Provide the (X, Y) coordinate of the cell's center where the given text is located.  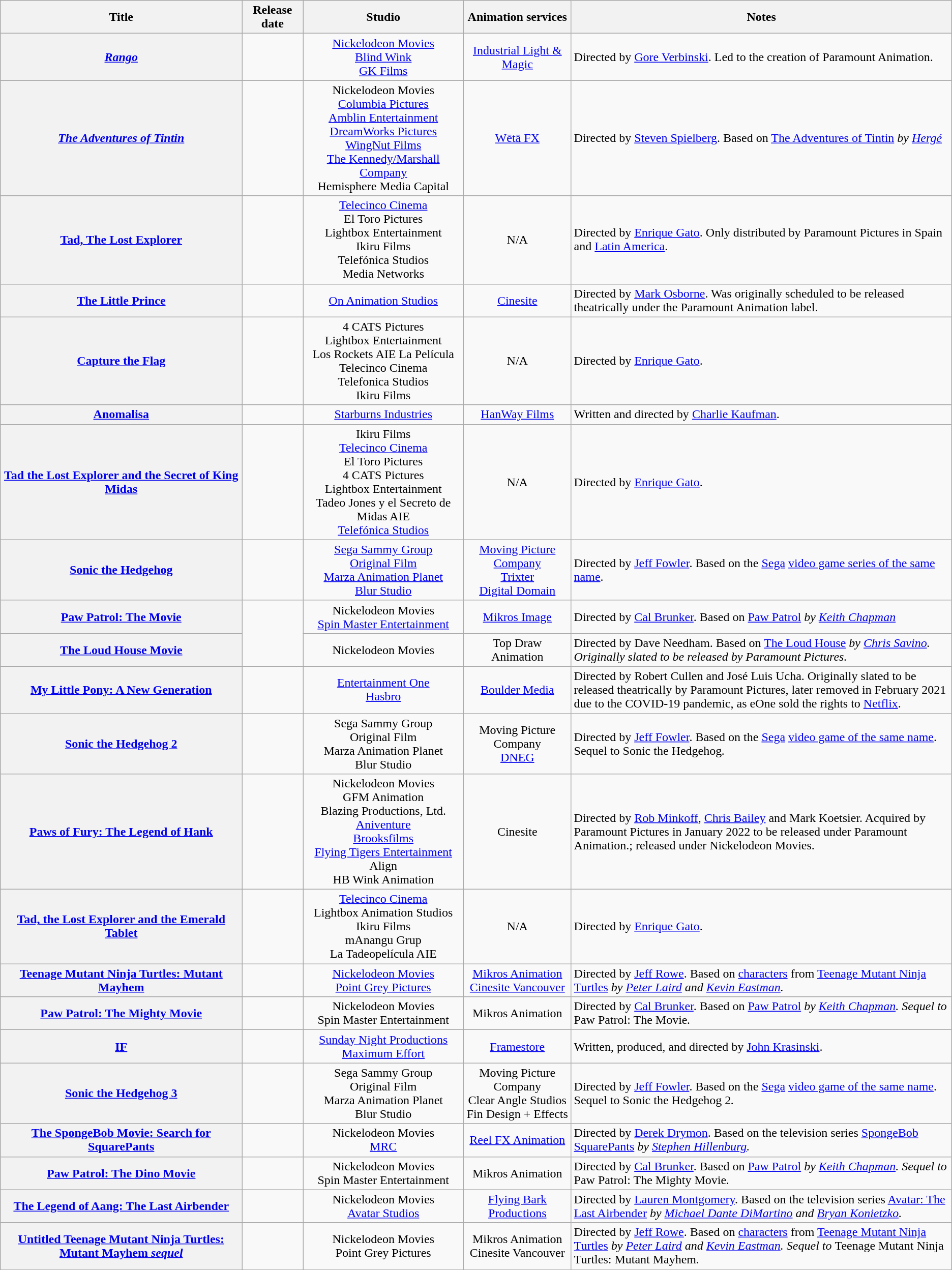
Telecinco CinemaEl Toro PicturesLightbox EntertainmentIkiru FilmsTelefónica StudiosMedia Networks (383, 240)
On Animation Studios (383, 300)
4 CATS PicturesLightbox EntertainmentLos Rockets AIE La PelículaTelecinco CinemaTelefonica StudiosIkiru Films (383, 361)
Directed by Lauren Montgomery. Based on the television series Avatar: The Last Airbender by Michael Dante DiMartino and Bryan Konietzko. (761, 1206)
Teenage Mutant Ninja Turtles: Mutant Mayhem (121, 981)
Paw Patrol: The Movie (121, 616)
Directed by Gore Verbinski. Led to the creation of Paramount Animation. (761, 57)
Industrial Light & Magic (517, 57)
Sunday Night ProductionsMaximum Effort (383, 1047)
Top Draw Animation (517, 650)
Mikros Image (517, 616)
Directed by Jeff Rowe. Based on characters from Teenage Mutant Ninja Turtles by Peter Laird and Kevin Eastman. (761, 981)
Directed by Steven Spielberg. Based on The Adventures of Tintin by Hergé (761, 138)
Sonic the Hedgehog 2 (121, 744)
HanWay Films (517, 415)
Release date (273, 17)
Directed by Enrique Gato. Only distributed by Paramount Pictures in Spain and Latin America. (761, 240)
Directed by Dave Needham. Based on The Loud House by Chris Savino. Originally slated to be released by Paramount Pictures. (761, 650)
Anomalisa (121, 415)
Framestore (517, 1047)
Flying BarkProductions (517, 1206)
Nickelodeon MoviesMRC (383, 1140)
Tad, the Lost Explorer and the Emerald Tablet (121, 927)
Tad, The Lost Explorer (121, 240)
Ikiru FilmsTelecinco CinemaEl Toro Pictures4 CATS PicturesLightbox EntertainmentTadeo Jones y el Secreto de Midas AIETelefónica Studios (383, 482)
Wētā FX (517, 138)
Reel FX Animation (517, 1140)
Nickelodeon MoviesColumbia PicturesAmblin EntertainmentDreamWorks PicturesWingNut FilmsThe Kennedy/Marshall CompanyHemisphere Media Capital (383, 138)
Directed by Cal Brunker. Based on Paw Patrol by Keith Chapman (761, 616)
Moving Picture CompanyDNEG (517, 744)
Sonic the Hedgehog (121, 570)
Starburns Industries (383, 415)
Nickelodeon MoviesAvatar Studios (383, 1206)
The Adventures of Tintin (121, 138)
Paws of Fury: The Legend of Hank (121, 832)
Written, produced, and directed by John Krasinski. (761, 1047)
The Legend of Aang: The Last Airbender (121, 1206)
The Loud House Movie (121, 650)
IF (121, 1047)
Nickelodeon Movies (383, 650)
Directed by Cal Brunker. Based on Paw Patrol by Keith Chapman. Sequel to Paw Patrol: The Movie. (761, 1013)
Entertainment OneHasbro (383, 690)
My Little Pony: A New Generation (121, 690)
Paw Patrol: The Dino Movie (121, 1173)
Capture the Flag (121, 361)
Directed by Derek Drymon. Based on the television series SpongeBob SquarePants by Stephen Hillenburg. (761, 1140)
Telecinco CinemaLightbox Animation StudiosIkiru FilmsmAnangu GrupLa Tadeopelícula AIE (383, 927)
Untitled Teenage Mutant Ninja Turtles: Mutant Mayhem sequel (121, 1246)
Tad the Lost Explorer and the Secret of King Midas (121, 482)
The Little Prince (121, 300)
Boulder Media (517, 690)
Rango (121, 57)
Title (121, 17)
The SpongeBob Movie: Search for SquarePants (121, 1140)
Studio (383, 17)
Written and directed by Charlie Kaufman. (761, 415)
Directed by Jeff Fowler. Based on the Sega video game of the same name. Sequel to Sonic the Hedgehog. (761, 744)
Directed by Mark Osborne. Was originally scheduled to be released theatrically under the Paramount Animation label. (761, 300)
Paw Patrol: The Mighty Movie (121, 1013)
Notes (761, 17)
Directed by Cal Brunker. Based on Paw Patrol by Keith Chapman. Sequel to Paw Patrol: The Mighty Movie. (761, 1173)
Animation services (517, 17)
Nickelodeon MoviesBlind WinkGK Films (383, 57)
Nickelodeon MoviesGFM AnimationBlazing Productions, Ltd.AniventureBrooksfilmsFlying Tigers EntertainmentAlignHB Wink Animation (383, 832)
Moving Picture CompanyTrixterDigital Domain (517, 570)
Directed by Jeff Fowler. Based on the Sega video game series of the same name. (761, 570)
Directed by Jeff Fowler. Based on the Sega video game of the same name. Sequel to Sonic the Hedgehog 2. (761, 1094)
Moving Picture CompanyClear Angle StudiosFin Design + Effects (517, 1094)
Sonic the Hedgehog 3 (121, 1094)
